Capture the cell that displays the provided text and extract its [x, y] central coordinate. 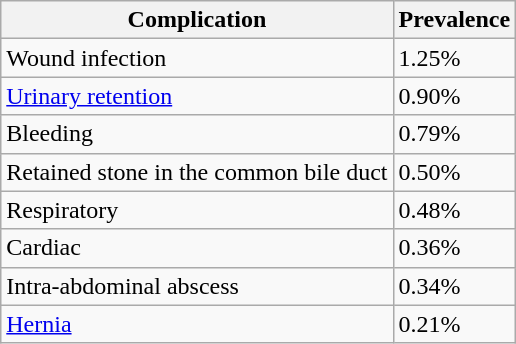
Urinary retention [197, 96]
Retained stone in the common bile duct [197, 172]
Respiratory [197, 210]
Bleeding [197, 134]
Cardiac [197, 248]
Intra-abdominal abscess [197, 286]
0.21% [454, 324]
Wound infection [197, 58]
0.48% [454, 210]
0.36% [454, 248]
1.25% [454, 58]
Prevalence [454, 20]
0.79% [454, 134]
0.90% [454, 96]
Complication [197, 20]
0.34% [454, 286]
Hernia [197, 324]
0.50% [454, 172]
